Extract the [X, Y] coordinate from the center of the cell holding the provided text.  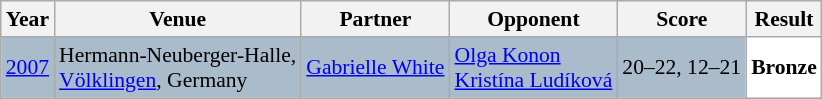
Hermann-Neuberger-Halle,Völklingen, Germany [178, 68]
Partner [375, 19]
2007 [28, 68]
20–22, 12–21 [682, 68]
Gabrielle White [375, 68]
Opponent [533, 19]
Venue [178, 19]
Score [682, 19]
Olga Konon Kristína Ludíková [533, 68]
Year [28, 19]
Result [784, 19]
Bronze [784, 68]
